Extract the (X, Y) coordinate from the center of the cell holding the provided text.  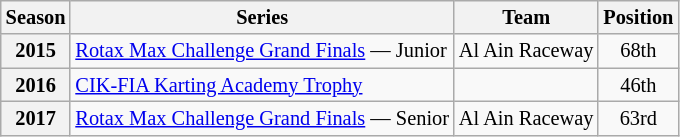
Rotax Max Challenge Grand Finals — Senior (262, 118)
Series (262, 17)
2017 (36, 118)
Rotax Max Challenge Grand Finals — Junior (262, 51)
Team (526, 17)
2015 (36, 51)
CIK-FIA Karting Academy Trophy (262, 85)
Position (638, 17)
68th (638, 51)
63rd (638, 118)
2016 (36, 85)
Season (36, 17)
46th (638, 85)
